Return the [X, Y] coordinate for the center point of the cell that contains the specified text.  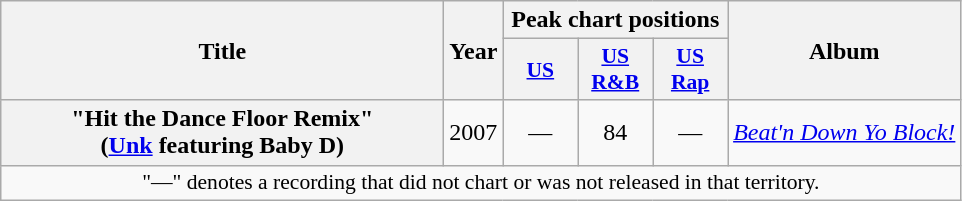
"Hit the Dance Floor Remix"(Unk featuring Baby D) [222, 132]
Title [222, 50]
USR&B [616, 70]
2007 [474, 132]
USRap [690, 70]
"—" denotes a recording that did not chart or was not released in that territory. [481, 183]
Album [844, 50]
Beat'n Down Yo Block! [844, 132]
US [540, 70]
84 [616, 132]
Year [474, 50]
Peak chart positions [616, 20]
